Return [X, Y] of the center of cell containing provided text 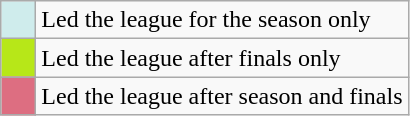
Led the league for the season only [222, 20]
Led the league after finals only [222, 58]
Led the league after season and finals [222, 96]
